Find where the given text appears and provide that cell's center as [X, Y] coordinate. 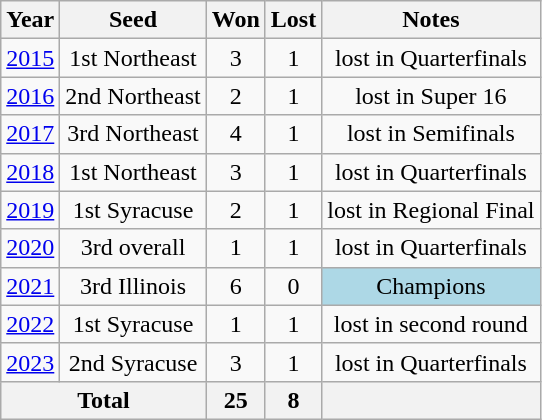
Champions [431, 286]
25 [236, 400]
2nd Syracuse [133, 362]
Lost [293, 20]
lost in second round [431, 324]
lost in Semifinals [431, 134]
Total [104, 400]
2016 [30, 96]
3rd Northeast [133, 134]
0 [293, 286]
2015 [30, 58]
Won [236, 20]
2023 [30, 362]
Seed [133, 20]
Year [30, 20]
lost in Regional Final [431, 210]
6 [236, 286]
2018 [30, 172]
2017 [30, 134]
2022 [30, 324]
3rd Illinois [133, 286]
3rd overall [133, 248]
2nd Northeast [133, 96]
Notes [431, 20]
lost in Super 16 [431, 96]
4 [236, 134]
2019 [30, 210]
2020 [30, 248]
8 [293, 400]
2021 [30, 286]
